Find where the given text appears and provide that cell's center as [x, y] coordinate. 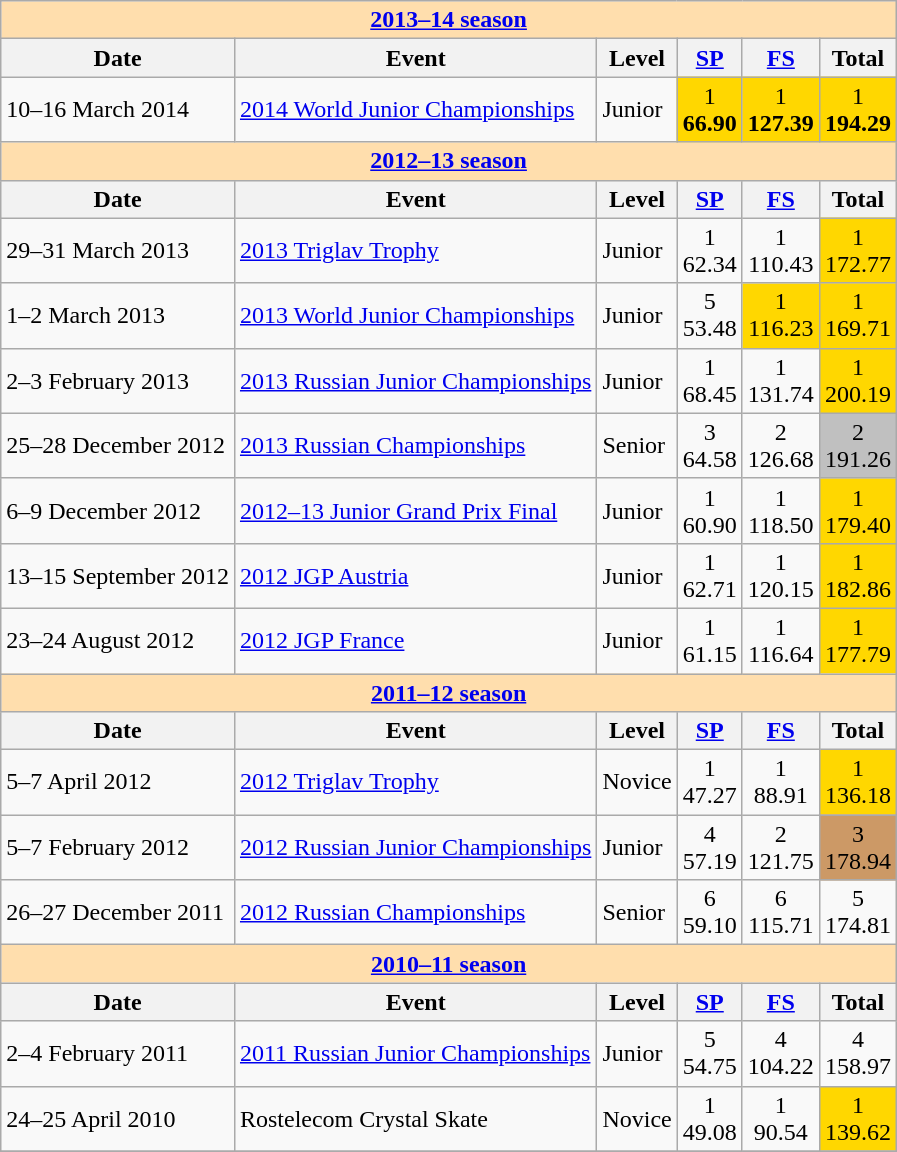
4 104.22 [780, 1054]
2013 Triglav Trophy [415, 250]
1 62.71 [710, 576]
Rostelecom Crystal Skate [415, 1118]
5 54.75 [710, 1054]
3 64.58 [710, 446]
2012 Triglav Trophy [415, 782]
4 57.19 [710, 848]
2013–14 season [449, 20]
1 172.77 [858, 250]
1 200.19 [858, 380]
1 127.39 [780, 110]
1 47.27 [710, 782]
6–9 December 2012 [118, 510]
2012–13 season [449, 161]
2010–11 season [449, 964]
5 53.48 [710, 316]
1 177.79 [858, 640]
1 179.40 [858, 510]
4 158.97 [858, 1054]
2014 World Junior Championships [415, 110]
1–2 March 2013 [118, 316]
1 169.71 [858, 316]
2012 JGP Austria [415, 576]
23–24 August 2012 [118, 640]
1 49.08 [710, 1118]
1 62.34 [710, 250]
1 131.74 [780, 380]
2013 Russian Junior Championships [415, 380]
3 178.94 [858, 848]
1 116.64 [780, 640]
1 66.90 [710, 110]
2012 JGP France [415, 640]
2013 World Junior Championships [415, 316]
24–25 April 2010 [118, 1118]
1 61.15 [710, 640]
2011–12 season [449, 693]
1 182.86 [858, 576]
25–28 December 2012 [118, 446]
6 59.10 [710, 912]
2013 Russian Championships [415, 446]
2–4 February 2011 [118, 1054]
2011 Russian Junior Championships [415, 1054]
5–7 April 2012 [118, 782]
26–27 December 2011 [118, 912]
1 90.54 [780, 1118]
2–3 February 2013 [118, 380]
1 194.29 [858, 110]
10–16 March 2014 [118, 110]
29–31 March 2013 [118, 250]
1 68.45 [710, 380]
1 88.91 [780, 782]
2 191.26 [858, 446]
1 139.62 [858, 1118]
1 120.15 [780, 576]
1 118.50 [780, 510]
1 136.18 [858, 782]
2 121.75 [780, 848]
1 116.23 [780, 316]
5–7 February 2012 [118, 848]
2 126.68 [780, 446]
1 110.43 [780, 250]
2012 Russian Junior Championships [415, 848]
2012 Russian Championships [415, 912]
5 174.81 [858, 912]
1 60.90 [710, 510]
2012–13 Junior Grand Prix Final [415, 510]
6 115.71 [780, 912]
13–15 September 2012 [118, 576]
